Identify which cell holds the provided text, then report its [X, Y] central coordinate. 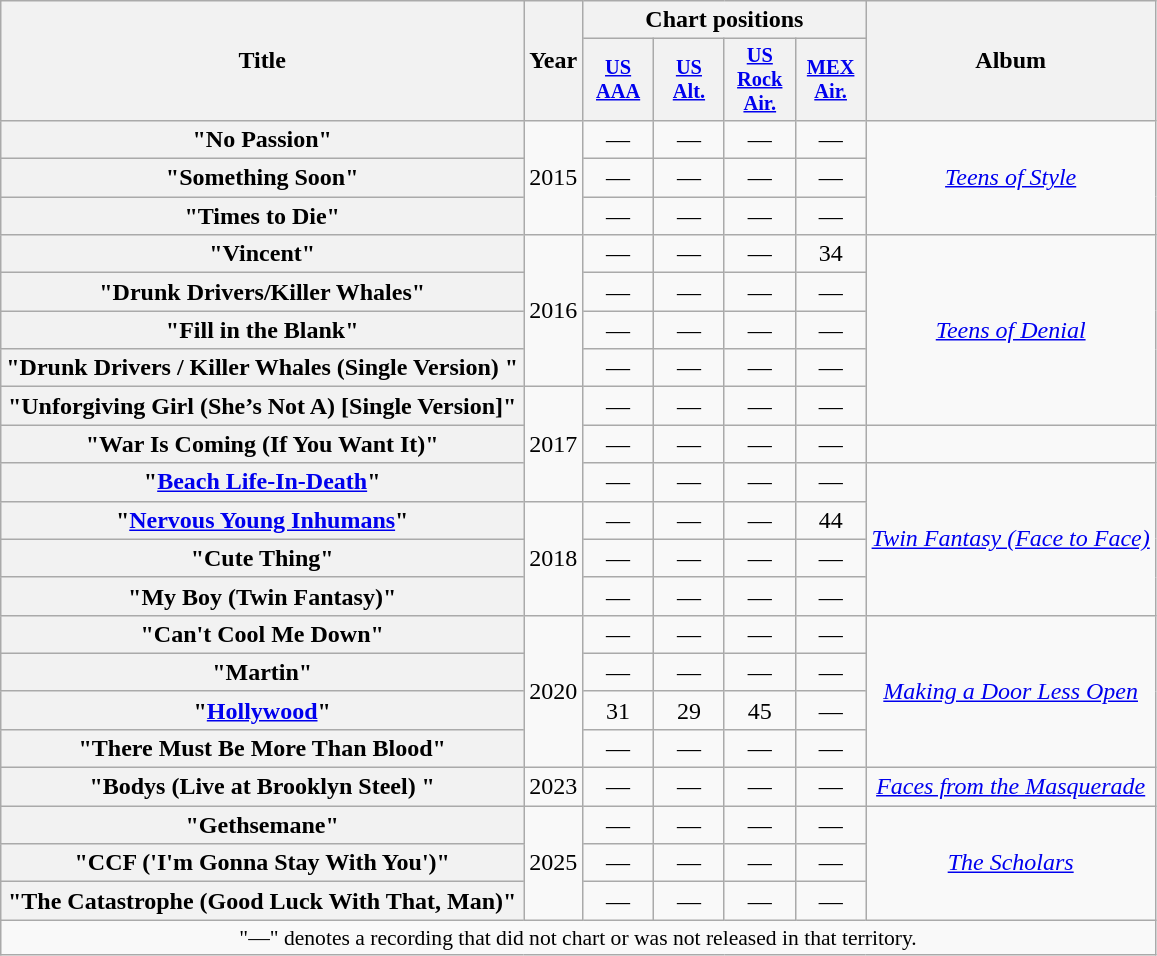
"Bodys (Live at Brooklyn Steel) " [262, 787]
2016 [554, 311]
"CCF ('I'm Gonna Stay With You')" [262, 863]
Twin Fantasy (Face to Face) [1010, 539]
"Hollywood" [262, 710]
Faces from the Masquerade [1010, 787]
"There Must Be More Than Blood" [262, 748]
USRockAir. [760, 80]
"Cute Thing" [262, 558]
Teens of Style [1010, 177]
"Martin" [262, 672]
"Can't Cool Me Down" [262, 634]
Title [262, 61]
"Drunk Drivers/Killer Whales" [262, 292]
2023 [554, 787]
The Scholars [1010, 863]
"My Boy (Twin Fantasy)" [262, 596]
"Fill in the Blank" [262, 330]
USAAA [618, 80]
Chart positions [724, 20]
45 [760, 710]
"Beach Life-In-Death" [262, 482]
2018 [554, 558]
Making a Door Less Open [1010, 691]
"Nervous Young Inhumans" [262, 520]
2015 [554, 177]
"Gethsemane" [262, 825]
"Something Soon" [262, 178]
USAlt. [690, 80]
"Times to Die" [262, 216]
Teens of Denial [1010, 330]
34 [830, 254]
Album [1010, 61]
MEXAir. [830, 80]
31 [618, 710]
"War Is Coming (If You Want It)" [262, 444]
"Drunk Drivers / Killer Whales (Single Version) " [262, 368]
2020 [554, 691]
"—" denotes a recording that did not chart or was not released in that territory. [578, 938]
2017 [554, 444]
"No Passion" [262, 139]
44 [830, 520]
"Unforgiving Girl (She’s Not A) [Single Version]" [262, 406]
Year [554, 61]
"The Catastrophe (Good Luck With That, Man)" [262, 901]
29 [690, 710]
"Vincent" [262, 254]
2025 [554, 863]
